Pinpoint the cell where the given text exists, returning its [x, y] midpoint coordinate. 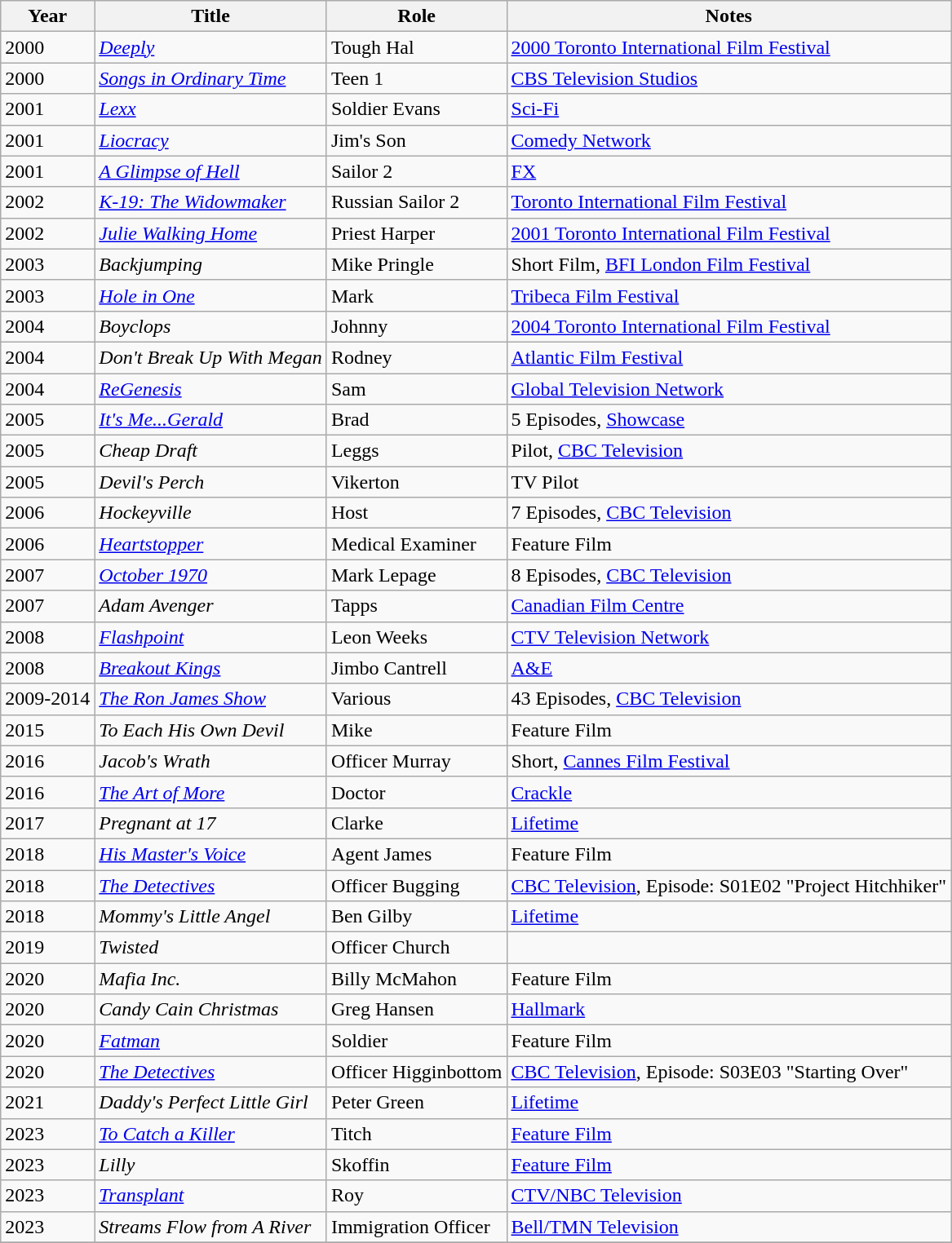
Roy [416, 1196]
Billy McMahon [416, 979]
Streams Flow from A River [210, 1227]
CTV Television Network [728, 637]
Short Film, BFI London Film Festival [728, 264]
Vikerton [416, 482]
Breakout Kings [210, 668]
Hole in One [210, 295]
Candy Cain Christmas [210, 1010]
K-19: The Widowmaker [210, 202]
Brad [416, 420]
Mark [416, 295]
FX [728, 171]
Mommy's Little Angel [210, 917]
CBC Television, Episode: S01E02 "Project Hitchhiker" [728, 885]
Hallmark [728, 1010]
43 Episodes, CBC Television [728, 699]
To Each His Own Devil [210, 730]
Pilot, CBC Television [728, 451]
Title [210, 16]
Songs in Ordinary Time [210, 78]
Priest Harper [416, 233]
Clarke [416, 823]
Global Television Network [728, 389]
Greg Hansen [416, 1010]
Agent James [416, 854]
Cheap Draft [210, 451]
To Catch a Killer [210, 1134]
Various [416, 699]
8 Episodes, CBC Television [728, 575]
Pregnant at 17 [210, 823]
Bell/TMN Television [728, 1227]
Jim's Son [416, 140]
Jimbo Cantrell [416, 668]
2001 Toronto International Film Festival [728, 233]
Teen 1 [416, 78]
Role [416, 16]
Daddy's Perfect Little Girl [210, 1103]
Leggs [416, 451]
Tribeca Film Festival [728, 295]
2015 [47, 730]
Sailor 2 [416, 171]
Sci-Fi [728, 109]
Heartstopper [210, 544]
Comedy Network [728, 140]
Mark Lepage [416, 575]
2021 [47, 1103]
Toronto International Film Festival [728, 202]
Notes [728, 16]
Tough Hal [416, 47]
Mafia Inc. [210, 979]
Rodney [416, 357]
The Ron James Show [210, 699]
2000 Toronto International Film Festival [728, 47]
Boyclops [210, 326]
Don't Break Up With Megan [210, 357]
Devil's Perch [210, 482]
Russian Sailor 2 [416, 202]
Twisted [210, 948]
His Master's Voice [210, 854]
Doctor [416, 792]
Peter Green [416, 1103]
Year [47, 16]
Soldier [416, 1041]
Mike Pringle [416, 264]
CTV/NBC Television [728, 1196]
Immigration Officer [416, 1227]
Mike [416, 730]
Titch [416, 1134]
Officer Bugging [416, 885]
Adam Avenger [210, 606]
CBC Television, Episode: S03E03 "Starting Over" [728, 1072]
2019 [47, 948]
Johnny [416, 326]
Flashpoint [210, 637]
Deeply [210, 47]
Host [416, 513]
Lilly [210, 1165]
Officer Murray [416, 761]
Canadian Film Centre [728, 606]
Officer Higginbottom [416, 1072]
2009-2014 [47, 699]
Fatman [210, 1041]
TV Pilot [728, 482]
A Glimpse of Hell [210, 171]
Lexx [210, 109]
Backjumping [210, 264]
It's Me...Gerald [210, 420]
ReGenesis [210, 389]
7 Episodes, CBC Television [728, 513]
Sam [416, 389]
Medical Examiner [416, 544]
A&E [728, 668]
Liocracy [210, 140]
Jacob's Wrath [210, 761]
Transplant [210, 1196]
Soldier Evans [416, 109]
2004 Toronto International Film Festival [728, 326]
Atlantic Film Festival [728, 357]
Ben Gilby [416, 917]
Julie Walking Home [210, 233]
Hockeyville [210, 513]
Officer Church [416, 948]
Leon Weeks [416, 637]
Short, Cannes Film Festival [728, 761]
Skoffin [416, 1165]
Crackle [728, 792]
The Art of More [210, 792]
2017 [47, 823]
CBS Television Studios [728, 78]
Tapps [416, 606]
October 1970 [210, 575]
5 Episodes, Showcase [728, 420]
